Determine the [X, Y] coordinate at the center of the cell enclosing the given text.  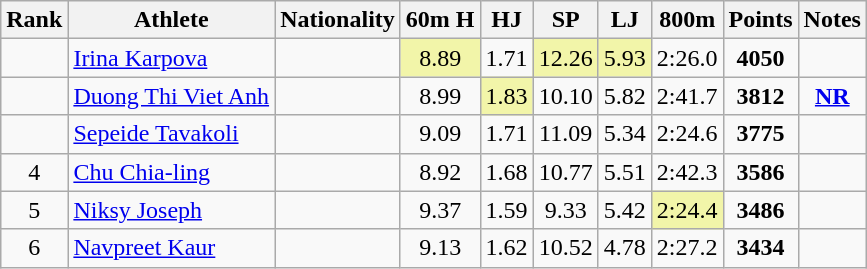
4.78 [624, 248]
Navpreet Kaur [172, 248]
9.09 [440, 134]
3775 [760, 134]
4050 [760, 58]
10.52 [566, 248]
9.13 [440, 248]
Duong Thi Viet Anh [172, 96]
Chu Chia-ling [172, 172]
2:41.7 [687, 96]
3486 [760, 210]
2:26.0 [687, 58]
NR [832, 96]
60m H [440, 20]
Athlete [172, 20]
5 [34, 210]
3434 [760, 248]
LJ [624, 20]
2:24.4 [687, 210]
800m [687, 20]
Irina Karpova [172, 58]
1.68 [506, 172]
5.93 [624, 58]
12.26 [566, 58]
9.33 [566, 210]
Niksy Joseph [172, 210]
8.89 [440, 58]
10.77 [566, 172]
5.34 [624, 134]
4 [34, 172]
1.59 [506, 210]
8.92 [440, 172]
1.83 [506, 96]
3812 [760, 96]
Sepeide Tavakoli [172, 134]
3586 [760, 172]
Nationality [338, 20]
5.51 [624, 172]
HJ [506, 20]
2:24.6 [687, 134]
SP [566, 20]
Notes [832, 20]
1.62 [506, 248]
5.42 [624, 210]
Points [760, 20]
5.82 [624, 96]
Rank [34, 20]
9.37 [440, 210]
10.10 [566, 96]
2:42.3 [687, 172]
8.99 [440, 96]
11.09 [566, 134]
6 [34, 248]
2:27.2 [687, 248]
